Extract the [x, y] coordinate from the center of the cell holding the provided text.  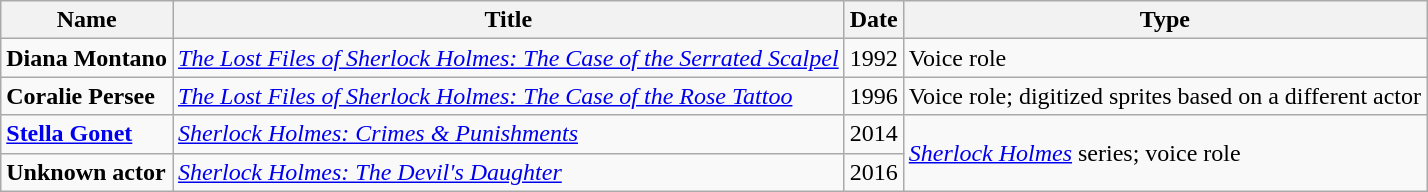
Voice role; digitized sprites based on a different actor [1164, 96]
Stella Gonet [87, 134]
Title [508, 20]
Coralie Persee [87, 96]
Date [874, 20]
Sherlock Holmes: Crimes & Punishments [508, 134]
Voice role [1164, 58]
Diana Montano [87, 58]
Unknown actor [87, 172]
2016 [874, 172]
1992 [874, 58]
Sherlock Holmes series; voice role [1164, 153]
Name [87, 20]
The Lost Files of Sherlock Holmes: The Case of the Serrated Scalpel [508, 58]
Type [1164, 20]
1996 [874, 96]
2014 [874, 134]
Sherlock Holmes: The Devil's Daughter [508, 172]
The Lost Files of Sherlock Holmes: The Case of the Rose Tattoo [508, 96]
